For the text-containing cell, return its midpoint in [x, y] coordinate format. 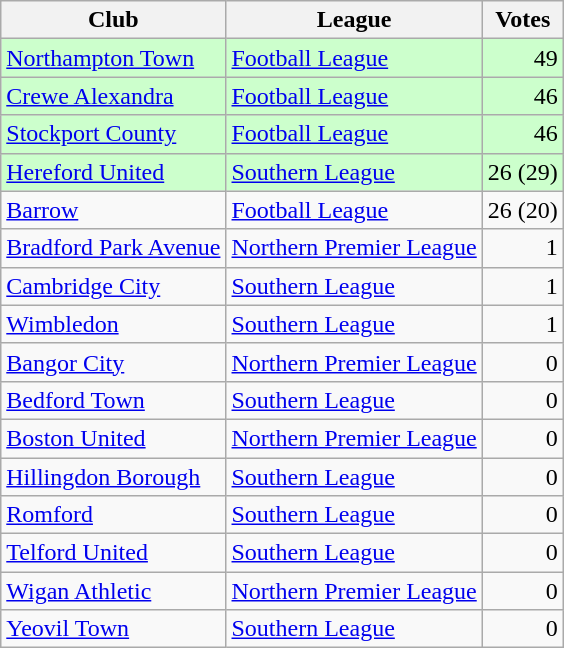
Bradford Park Avenue [114, 248]
49 [522, 58]
Hereford United [114, 172]
Cambridge City [114, 286]
Telford United [114, 553]
Bedford Town [114, 400]
Wigan Athletic [114, 591]
League [354, 20]
Stockport County [114, 134]
Barrow [114, 210]
Club [114, 20]
Northampton Town [114, 58]
Wimbledon [114, 324]
26 (20) [522, 210]
Romford [114, 515]
Boston United [114, 438]
Votes [522, 20]
Bangor City [114, 362]
Yeovil Town [114, 629]
26 (29) [522, 172]
Crewe Alexandra [114, 96]
Hillingdon Borough [114, 477]
